Identify which cell holds the provided text, then report its (x, y) central coordinate. 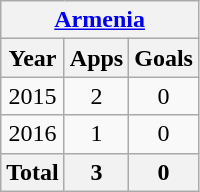
Apps (96, 58)
2016 (33, 134)
Goals (164, 58)
Armenia (100, 20)
2015 (33, 96)
1 (96, 134)
3 (96, 172)
2 (96, 96)
Total (33, 172)
Year (33, 58)
